Detect which cell encompasses the target text, then output its (X, Y) center coordinate. 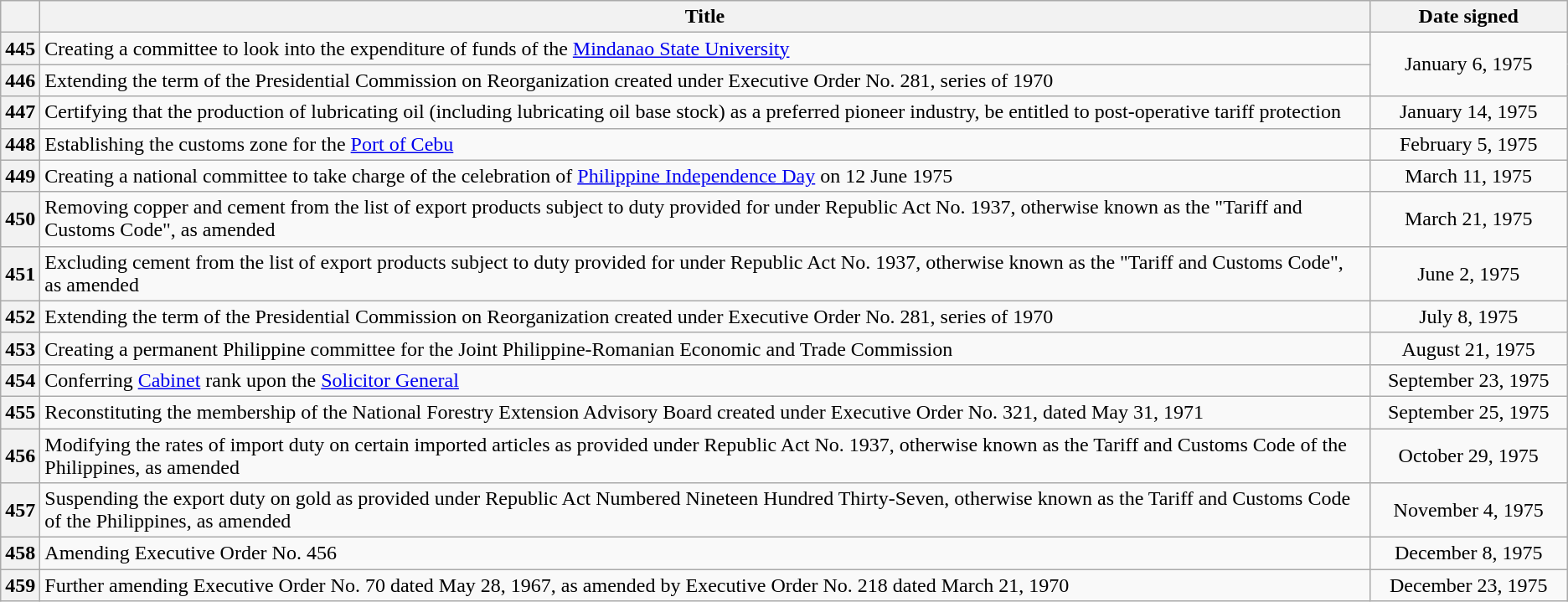
459 (20, 585)
450 (20, 219)
Establishing the customs zone for the Port of Cebu (705, 144)
453 (20, 348)
March 21, 1975 (1468, 219)
Date signed (1468, 17)
January 6, 1975 (1468, 64)
457 (20, 511)
445 (20, 49)
Creating a committee to look into the expenditure of funds of the Mindanao State University (705, 49)
November 4, 1975 (1468, 511)
451 (20, 273)
449 (20, 176)
458 (20, 553)
September 23, 1975 (1468, 380)
September 25, 1975 (1468, 412)
Creating a national committee to take charge of the celebration of Philippine Independence Day on 12 June 1975 (705, 176)
February 5, 1975 (1468, 144)
Conferring Cabinet rank upon the Solicitor General (705, 380)
Amending Executive Order No. 456 (705, 553)
January 14, 1975 (1468, 112)
July 8, 1975 (1468, 316)
Title (705, 17)
447 (20, 112)
Reconstituting the membership of the National Forestry Extension Advisory Board created under Executive Order No. 321, dated May 31, 1971 (705, 412)
December 8, 1975 (1468, 553)
August 21, 1975 (1468, 348)
454 (20, 380)
452 (20, 316)
Creating a permanent Philippine committee for the Joint Philippine-Romanian Economic and Trade Commission (705, 348)
December 23, 1975 (1468, 585)
Further amending Executive Order No. 70 dated May 28, 1967, as amended by Executive Order No. 218 dated March 21, 1970 (705, 585)
448 (20, 144)
October 29, 1975 (1468, 455)
June 2, 1975 (1468, 273)
456 (20, 455)
455 (20, 412)
446 (20, 80)
March 11, 1975 (1468, 176)
